Find where the given text appears and provide that cell's center as (X, Y) coordinate. 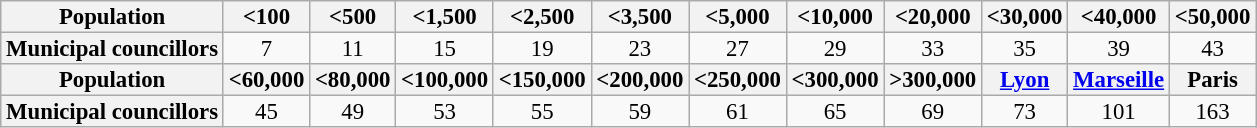
<3,500 (640, 17)
<2,500 (542, 17)
<300,000 (835, 80)
7 (266, 49)
59 (640, 112)
49 (353, 112)
<250,000 (738, 80)
69 (933, 112)
Lyon (1025, 80)
55 (542, 112)
<200,000 (640, 80)
<30,000 (1025, 17)
<5,000 (738, 17)
39 (1119, 49)
<100,000 (445, 80)
<500 (353, 17)
23 (640, 49)
43 (1212, 49)
<40,000 (1119, 17)
<20,000 (933, 17)
<1,500 (445, 17)
27 (738, 49)
33 (933, 49)
29 (835, 49)
<60,000 (266, 80)
<10,000 (835, 17)
<50,000 (1212, 17)
163 (1212, 112)
15 (445, 49)
19 (542, 49)
<80,000 (353, 80)
Paris (1212, 80)
101 (1119, 112)
45 (266, 112)
73 (1025, 112)
65 (835, 112)
35 (1025, 49)
61 (738, 112)
11 (353, 49)
<150,000 (542, 80)
Marseille (1119, 80)
>300,000 (933, 80)
53 (445, 112)
<100 (266, 17)
